From the cell containing the given text, extract its center point as (x, y) coordinate. 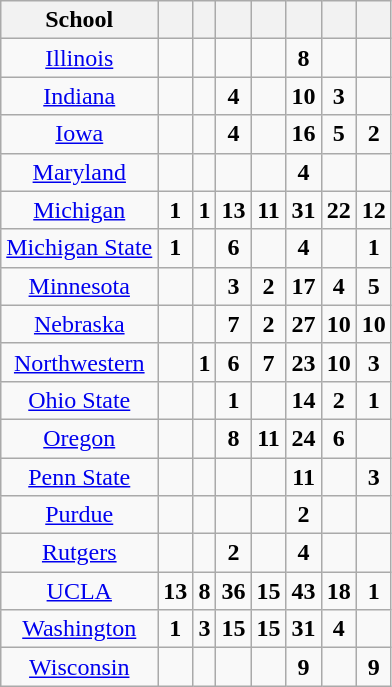
Minnesota (80, 286)
School (80, 20)
Wisconsin (80, 667)
Illinois (80, 58)
Michigan State (80, 248)
24 (304, 438)
22 (338, 210)
Iowa (80, 134)
Washington (80, 629)
16 (304, 134)
UCLA (80, 591)
Rutgers (80, 553)
Indiana (80, 96)
14 (304, 400)
27 (304, 324)
Northwestern (80, 362)
Nebraska (80, 324)
Oregon (80, 438)
43 (304, 591)
12 (374, 210)
18 (338, 591)
Maryland (80, 172)
36 (234, 591)
Purdue (80, 515)
Michigan (80, 210)
Ohio State (80, 400)
17 (304, 286)
23 (304, 362)
Penn State (80, 477)
